Provide the [X, Y] coordinate of the cell's center where the given text is located.  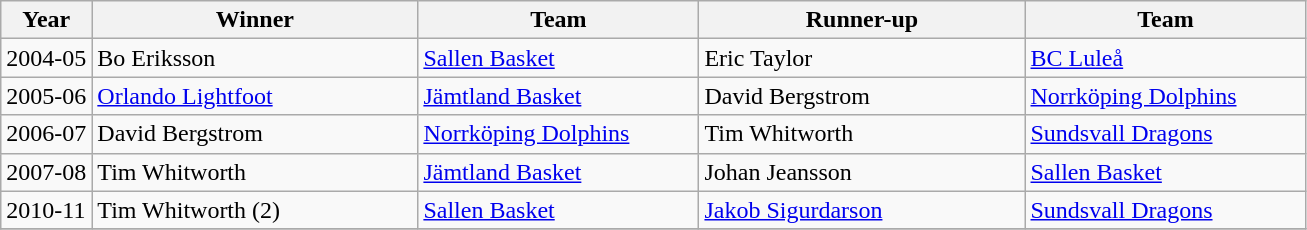
Runner-up [862, 20]
2005-06 [46, 96]
Bo Eriksson [255, 58]
Year [46, 20]
2006-07 [46, 134]
Tim Whitworth (2) [255, 210]
Johan Jeansson [862, 172]
Winner [255, 20]
2007-08 [46, 172]
Jakob Sigurdarson [862, 210]
2004-05 [46, 58]
Orlando Lightfoot [255, 96]
Eric Taylor [862, 58]
BC Luleå [1166, 58]
2010-11 [46, 210]
